Return the [x, y] coordinate for the center point of the cell that contains the specified text.  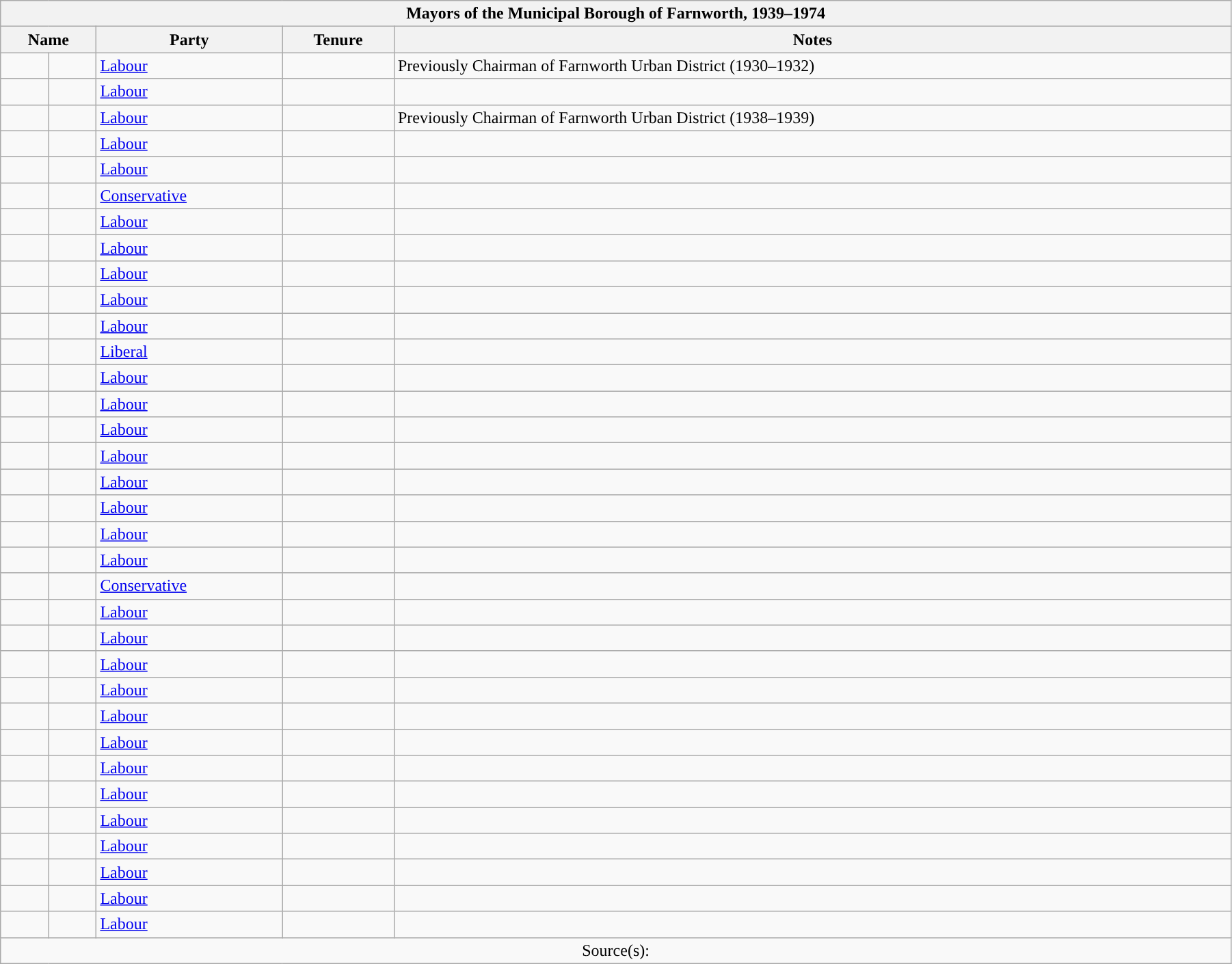
Name [49, 40]
Mayors of the Municipal Borough of Farnworth, 1939–1974 [616, 14]
Liberal [189, 352]
Previously Chairman of Farnworth Urban District (1938–1939) [812, 118]
Source(s): [616, 950]
Previously Chairman of Farnworth Urban District (1930–1932) [812, 66]
Tenure [338, 40]
Notes [812, 40]
Party [189, 40]
